Locate the cell with the specified text and output its (x, y) center coordinate. 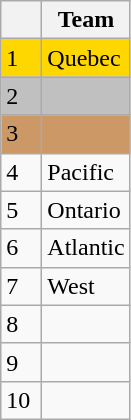
7 (22, 286)
Ontario (86, 210)
10 (22, 400)
8 (22, 324)
6 (22, 248)
Atlantic (86, 248)
9 (22, 362)
2 (22, 96)
1 (22, 58)
Pacific (86, 172)
West (86, 286)
3 (22, 134)
Team (86, 20)
Quebec (86, 58)
4 (22, 172)
5 (22, 210)
